Extract the [x, y] coordinate from the center of the cell holding the provided text.  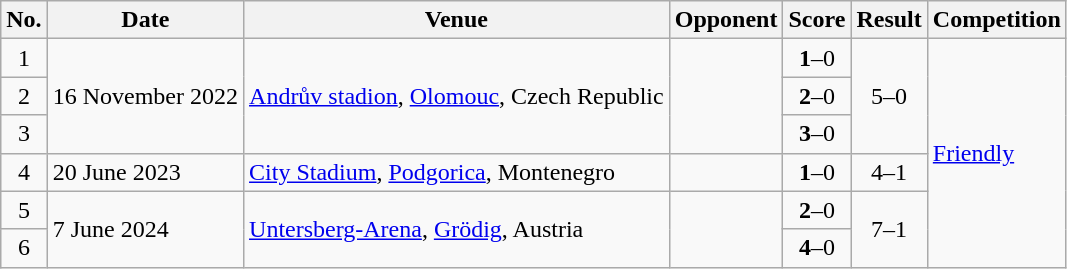
5 [24, 210]
Andrův stadion, Olomouc, Czech Republic [457, 96]
City Stadium, Podgorica, Montenegro [457, 172]
6 [24, 248]
Score [817, 20]
4 [24, 172]
3–0 [817, 134]
Result [889, 20]
2 [24, 96]
4–0 [817, 248]
Venue [457, 20]
Competition [996, 20]
Untersberg-Arena, Grödig, Austria [457, 229]
7 June 2024 [145, 229]
Opponent [726, 20]
20 June 2023 [145, 172]
4–1 [889, 172]
7–1 [889, 229]
3 [24, 134]
Date [145, 20]
No. [24, 20]
Friendly [996, 153]
16 November 2022 [145, 96]
1 [24, 58]
5–0 [889, 96]
